Detect which cell encompasses the target text, then output its [x, y] center coordinate. 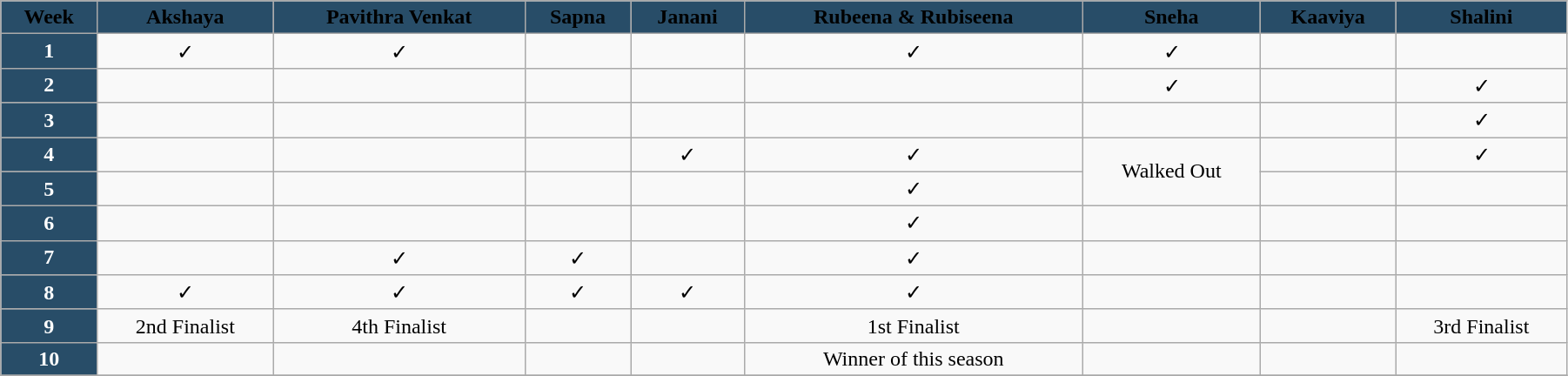
Sneha [1171, 17]
5 [49, 189]
2 [49, 85]
4 [49, 155]
1st Finalist [914, 326]
Winner of this season [914, 359]
3 [49, 120]
3rd Finalist [1481, 326]
4th Finalist [399, 326]
Kaaviya [1328, 17]
Pavithra Venkat [399, 17]
Akshaya [186, 17]
7 [49, 258]
9 [49, 326]
Week [49, 17]
10 [49, 359]
Rubeena & Rubiseena [914, 17]
8 [49, 292]
2nd Finalist [186, 326]
Janani [687, 17]
Sapna [578, 17]
Walked Out [1171, 172]
Shalini [1481, 17]
1 [49, 51]
6 [49, 224]
